Locate the cell with the specified text and output its [x, y] center coordinate. 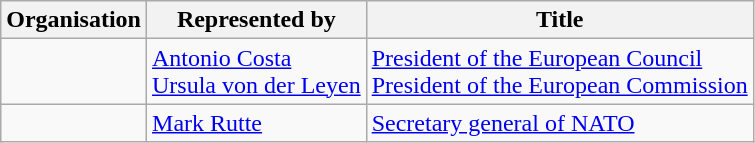
Antonio CostaUrsula von der Leyen [257, 72]
Secretary general of NATO [560, 123]
Title [560, 20]
President of the European CouncilPresident of the European Commission [560, 72]
Mark Rutte [257, 123]
Represented by [257, 20]
Organisation [74, 20]
